From the cell containing the given text, extract its center point as (x, y) coordinate. 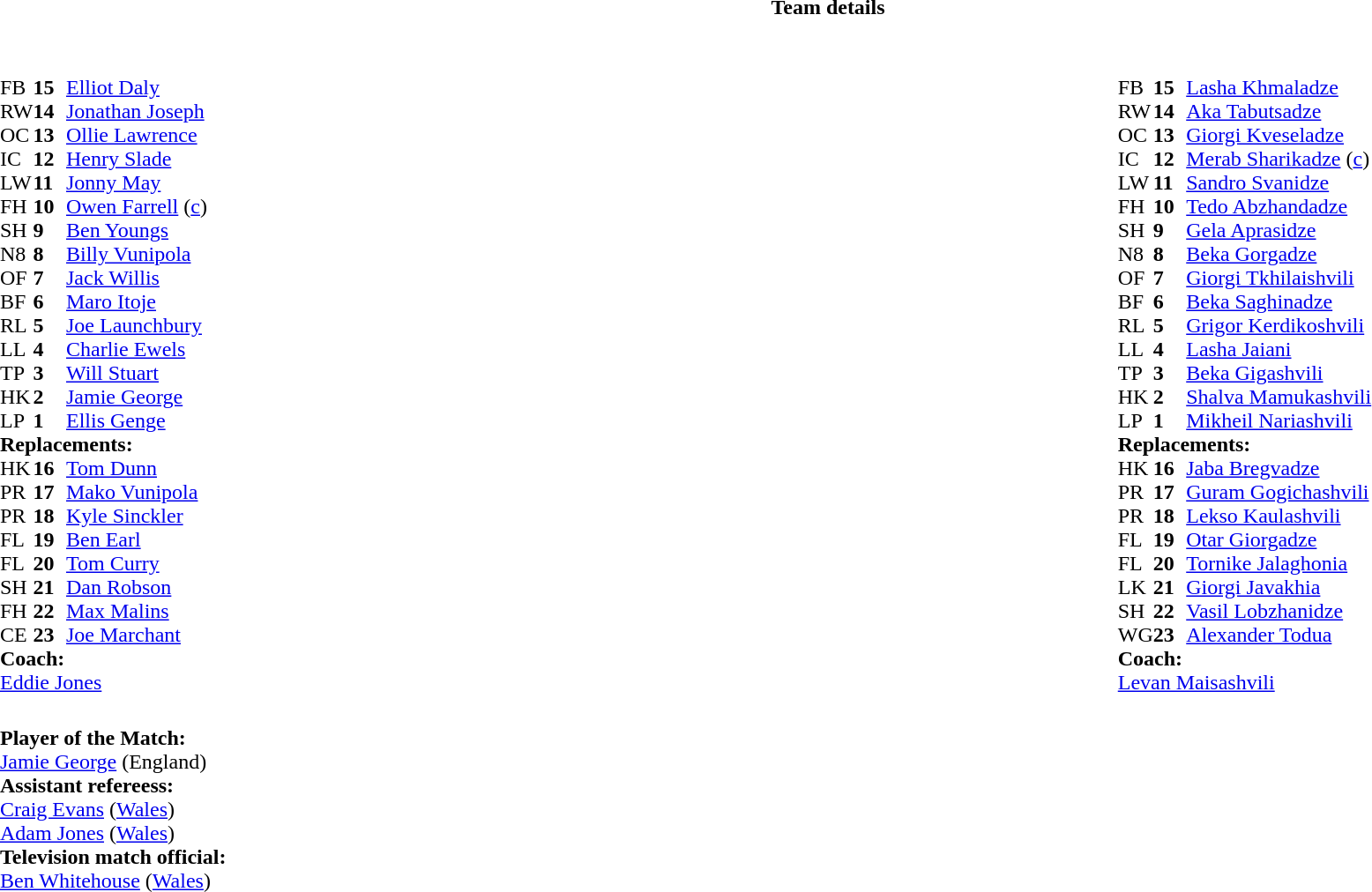
WG (1136, 635)
Alexander Todua (1279, 635)
Beka Saghinadze (1279, 301)
Jamie George (137, 397)
Otar Giorgadze (1279, 539)
Mako Vunipola (137, 492)
Beka Gigashvili (1279, 374)
Tedo Abzhandadze (1279, 206)
Levan Maisashvili (1245, 682)
Kyle Sinckler (137, 517)
Giorgi Tkhilaishvili (1279, 279)
Tornike Jalaghonia (1279, 564)
Sandro Svanidze (1279, 183)
Tom Curry (137, 564)
Mikheil Nariashvili (1279, 421)
Dan Robson (137, 587)
LK (1136, 587)
Aka Tabutsadze (1279, 111)
Jonny May (137, 183)
Henry Slade (137, 159)
Gela Aprasidze (1279, 231)
Giorgi Kveseladze (1279, 136)
Guram Gogichashvili (1279, 492)
Maro Itoje (137, 301)
Giorgi Javakhia (1279, 587)
Jaba Bregvadze (1279, 469)
Eddie Jones (104, 682)
Owen Farrell (c) (137, 206)
Charlie Ewels (137, 349)
Lekso Kaulashvili (1279, 517)
Ben Earl (137, 539)
Max Malins (137, 612)
Vasil Lobzhanidze (1279, 612)
Shalva Mamukashvili (1279, 397)
Jack Willis (137, 279)
Jonathan Joseph (137, 111)
Ben Youngs (137, 231)
Billy Vunipola (137, 254)
Grigor Kerdikoshvili (1279, 326)
Joe Launchbury (137, 326)
Will Stuart (137, 374)
Beka Gorgadze (1279, 254)
CE (17, 635)
Joe Marchant (137, 635)
Tom Dunn (137, 469)
Ellis Genge (137, 421)
Ollie Lawrence (137, 136)
Elliot Daly (137, 88)
Lasha Khmaladze (1279, 88)
Merab Sharikadze (c) (1279, 159)
Lasha Jaiani (1279, 349)
